Return [X, Y] of the center of cell containing provided text 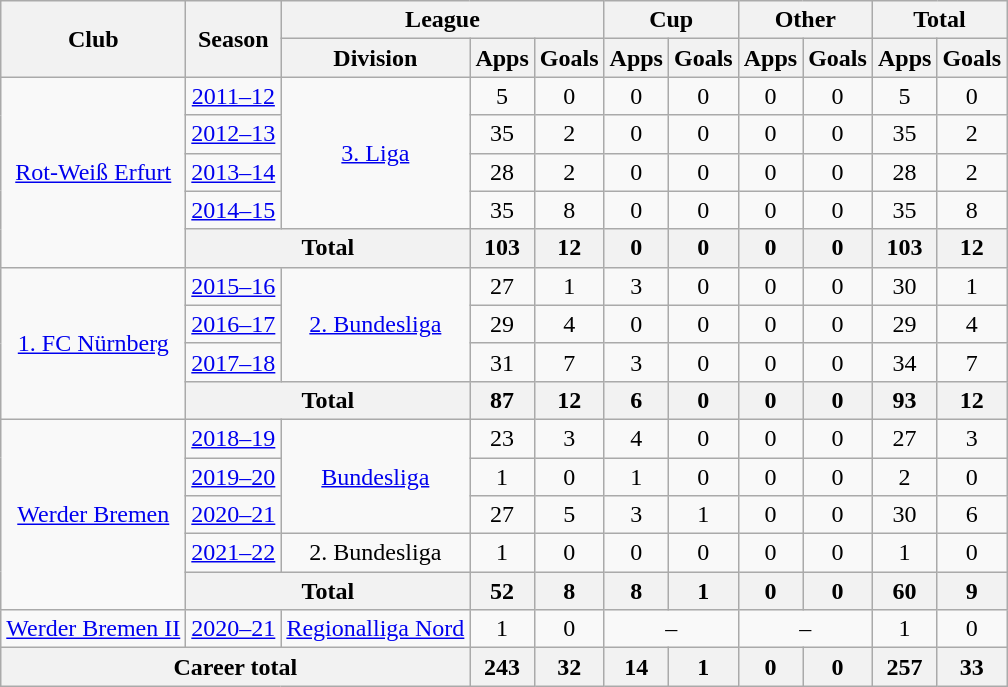
52 [502, 591]
93 [904, 400]
32 [569, 667]
Career total [236, 667]
3. Liga [376, 153]
Cup [671, 20]
23 [502, 438]
Other [805, 20]
34 [904, 362]
2021–22 [234, 553]
2018–19 [234, 438]
Werder Bremen II [94, 629]
33 [972, 667]
60 [904, 591]
14 [636, 667]
Werder Bremen [94, 514]
2011–12 [234, 96]
9 [972, 591]
Division [376, 58]
243 [502, 667]
2016–17 [234, 324]
Regionalliga Nord [376, 629]
Club [94, 39]
2017–18 [234, 362]
Bundesliga [376, 476]
1. FC Nürnberg [94, 343]
257 [904, 667]
2014–15 [234, 210]
Season [234, 39]
2015–16 [234, 286]
31 [502, 362]
Rot-Weiß Erfurt [94, 172]
2019–20 [234, 477]
2012–13 [234, 134]
87 [502, 400]
League [442, 20]
2013–14 [234, 172]
